For the text-containing cell, return its midpoint in (X, Y) coordinate format. 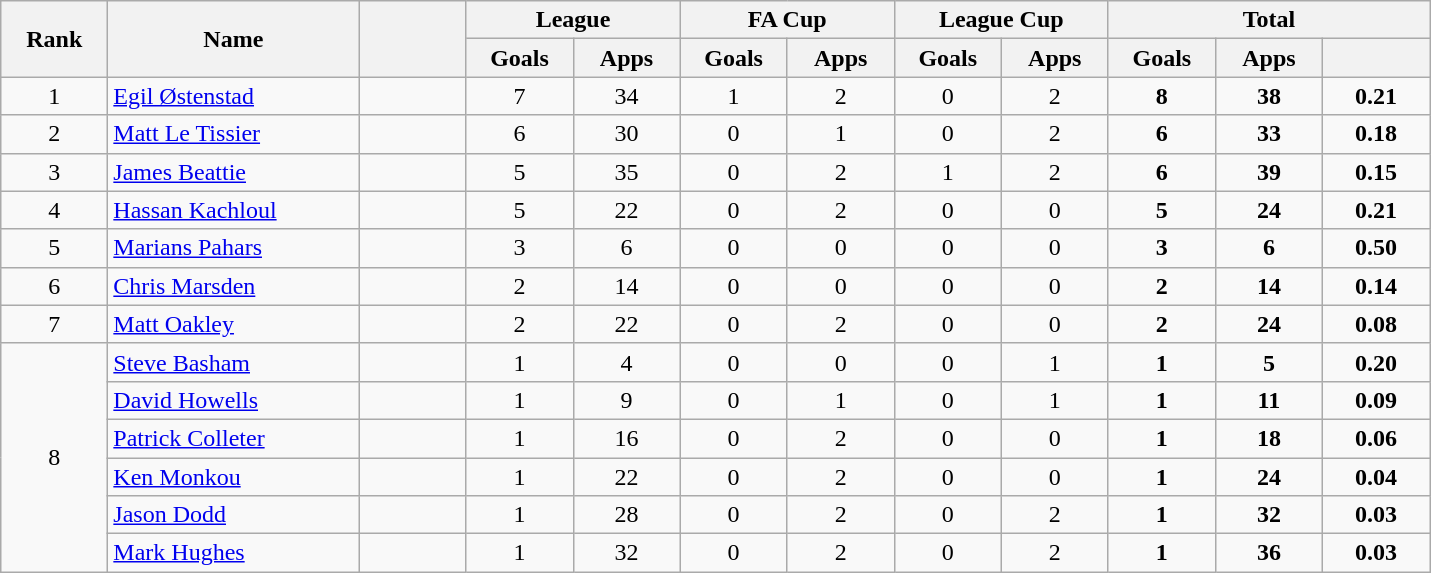
Matt Le Tissier (234, 134)
League (573, 20)
Ken Monkou (234, 477)
Mark Hughes (234, 553)
0.20 (1376, 362)
Matt Oakley (234, 324)
0.18 (1376, 134)
Total (1268, 20)
36 (1268, 553)
39 (1268, 172)
Name (234, 39)
Patrick Colleter (234, 438)
0.06 (1376, 438)
0.15 (1376, 172)
18 (1268, 438)
Egil Østenstad (234, 96)
0.08 (1376, 324)
30 (626, 134)
Hassan Kachloul (234, 210)
33 (1268, 134)
League Cup (1001, 20)
0.04 (1376, 477)
Rank (54, 39)
0.14 (1376, 286)
David Howells (234, 400)
28 (626, 515)
Marians Pahars (234, 248)
38 (1268, 96)
35 (626, 172)
0.50 (1376, 248)
James Beattie (234, 172)
Jason Dodd (234, 515)
Chris Marsden (234, 286)
9 (626, 400)
0.09 (1376, 400)
Steve Basham (234, 362)
11 (1268, 400)
FA Cup (787, 20)
34 (626, 96)
16 (626, 438)
